Search for the cell housing the specified text and yield its (x, y) center coordinate. 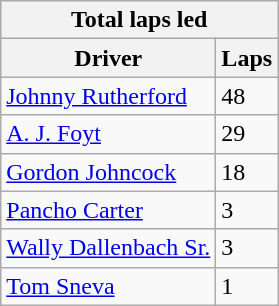
Pancho Carter (108, 210)
48 (247, 96)
18 (247, 172)
Wally Dallenbach Sr. (108, 248)
Laps (247, 58)
Gordon Johncock (108, 172)
Total laps led (140, 20)
29 (247, 134)
Driver (108, 58)
Tom Sneva (108, 286)
A. J. Foyt (108, 134)
1 (247, 286)
Johnny Rutherford (108, 96)
